Scan for the cell matching the given text and deliver its [X, Y] coordinate at center. 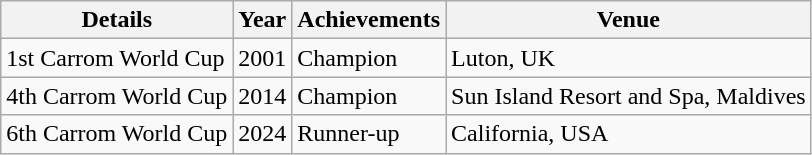
Venue [629, 20]
Achievements [369, 20]
California, USA [629, 134]
Luton, UK [629, 58]
Year [262, 20]
1st Carrom World Cup [117, 58]
2024 [262, 134]
2014 [262, 96]
6th Carrom World Cup [117, 134]
2001 [262, 58]
Runner-up [369, 134]
4th Carrom World Cup [117, 96]
Details [117, 20]
Sun Island Resort and Spa, Maldives [629, 96]
